Scan for the cell matching the given text and deliver its (X, Y) coordinate at center. 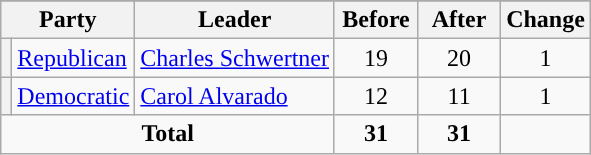
Democratic (74, 96)
12 (376, 96)
Before (376, 20)
19 (376, 58)
11 (460, 96)
Change (546, 20)
20 (460, 58)
Leader (235, 20)
Charles Schwertner (235, 58)
Carol Alvarado (235, 96)
Total (168, 134)
Republican (74, 58)
After (460, 20)
Party (68, 20)
